Extract the [x, y] coordinate from the center of the cell holding the provided text.  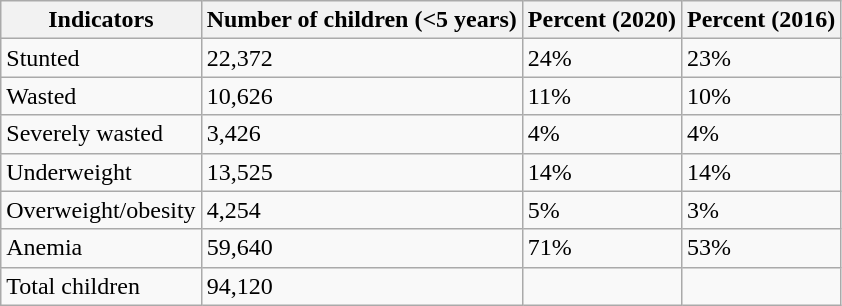
Underweight [101, 172]
Total children [101, 286]
Overweight/obesity [101, 210]
3% [762, 210]
22,372 [362, 58]
23% [762, 58]
Stunted [101, 58]
71% [602, 248]
5% [602, 210]
Number of children (<5 years) [362, 20]
10,626 [362, 96]
Severely wasted [101, 134]
10% [762, 96]
3,426 [362, 134]
59,640 [362, 248]
4,254 [362, 210]
Percent (2020) [602, 20]
Anemia [101, 248]
Indicators [101, 20]
11% [602, 96]
24% [602, 58]
13,525 [362, 172]
Wasted [101, 96]
Percent (2016) [762, 20]
94,120 [362, 286]
53% [762, 248]
